Detect which cell encompasses the target text, then output its (X, Y) center coordinate. 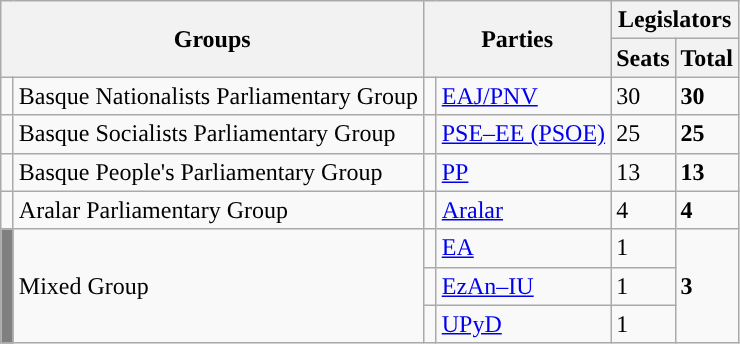
UPyD (523, 324)
Aralar Parliamentary Group (218, 210)
Legislators (675, 20)
3 (707, 286)
Seats (643, 58)
Aralar (523, 210)
Basque People's Parliamentary Group (218, 172)
EA (523, 248)
PP (523, 172)
Basque Socialists Parliamentary Group (218, 134)
PSE–EE (PSOE) (523, 134)
Groups (212, 39)
EAJ/PNV (523, 96)
EzAn–IU (523, 286)
Total (707, 58)
Basque Nationalists Parliamentary Group (218, 96)
Parties (518, 39)
Mixed Group (218, 286)
